For the text-containing cell, return its midpoint in (X, Y) coordinate format. 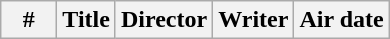
Title (86, 20)
Director (164, 20)
Writer (254, 20)
# (29, 20)
Air date (342, 20)
